Return [X, Y] of the center of cell containing provided text 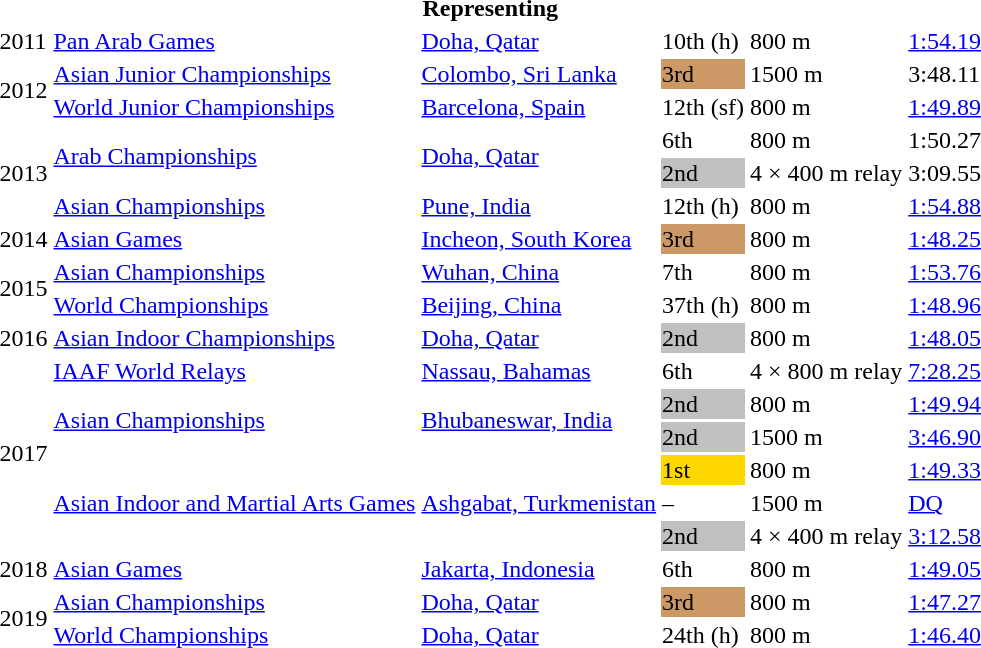
Asian Indoor and Martial Arts Games [234, 503]
Beijing, China [539, 305]
Pan Arab Games [234, 41]
– [704, 503]
Pune, India [539, 206]
Asian Junior Championships [234, 74]
Jakarta, Indonesia [539, 569]
12th (sf) [704, 107]
37th (h) [704, 305]
Colombo, Sri Lanka [539, 74]
World Championships [234, 305]
12th (h) [704, 206]
Asian Indoor Championships [234, 338]
Nassau, Bahamas [539, 371]
IAAF World Relays [234, 371]
Arab Championships [234, 156]
1st [704, 470]
10th (h) [704, 41]
4 × 800 m relay [826, 371]
Wuhan, China [539, 272]
Barcelona, Spain [539, 107]
Bhubaneswar, India [539, 420]
World Junior Championships [234, 107]
Ashgabat, Turkmenistan [539, 503]
Incheon, South Korea [539, 239]
7th [704, 272]
